Determine the [x, y] coordinate at the center of the cell enclosing the given text.  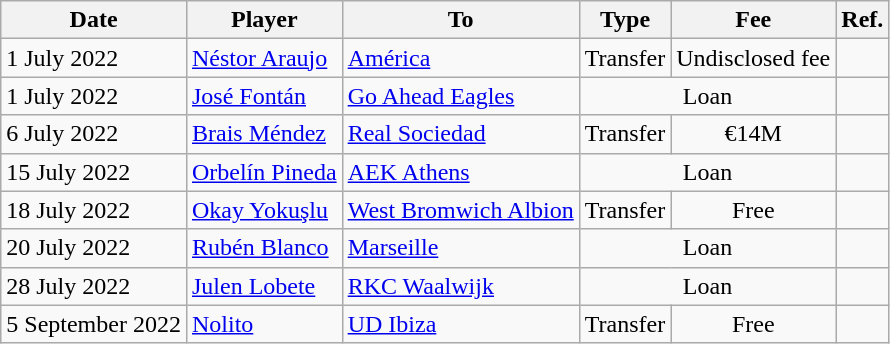
Ref. [862, 20]
Orbelín Pineda [264, 172]
RKC Waalwijk [460, 286]
20 July 2022 [94, 248]
To [460, 20]
América [460, 58]
UD Ibiza [460, 324]
Nolito [264, 324]
5 September 2022 [94, 324]
€14M [754, 134]
Okay Yokuşlu [264, 210]
6 July 2022 [94, 134]
18 July 2022 [94, 210]
Player [264, 20]
Brais Méndez [264, 134]
Julen Lobete [264, 286]
Type [625, 20]
Marseille [460, 248]
Go Ahead Eagles [460, 96]
Date [94, 20]
Undisclosed fee [754, 58]
Real Sociedad [460, 134]
José Fontán [264, 96]
Néstor Araujo [264, 58]
AEK Athens [460, 172]
Fee [754, 20]
28 July 2022 [94, 286]
15 July 2022 [94, 172]
Rubén Blanco [264, 248]
West Bromwich Albion [460, 210]
